Determine the [X, Y] coordinate at the center of the cell enclosing the given text.  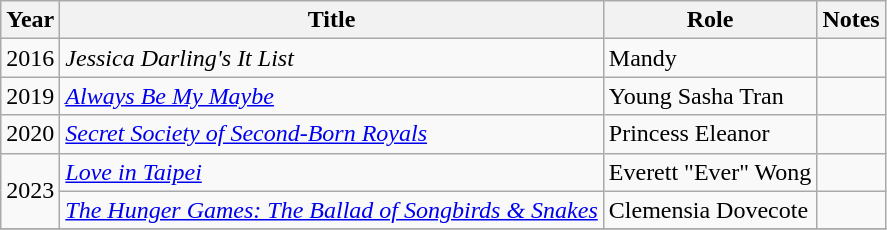
Young Sasha Tran [710, 96]
Year [30, 20]
2023 [30, 191]
Title [332, 20]
Secret Society of Second-Born Royals [332, 134]
Love in Taipei [332, 172]
Jessica Darling's It List [332, 58]
Mandy [710, 58]
2016 [30, 58]
Princess Eleanor [710, 134]
The Hunger Games: The Ballad of Songbirds & Snakes [332, 210]
2020 [30, 134]
2019 [30, 96]
Everett "Ever" Wong [710, 172]
Notes [851, 20]
Always Be My Maybe [332, 96]
Clemensia Dovecote [710, 210]
Role [710, 20]
